Search for the cell housing the specified text and yield its [x, y] center coordinate. 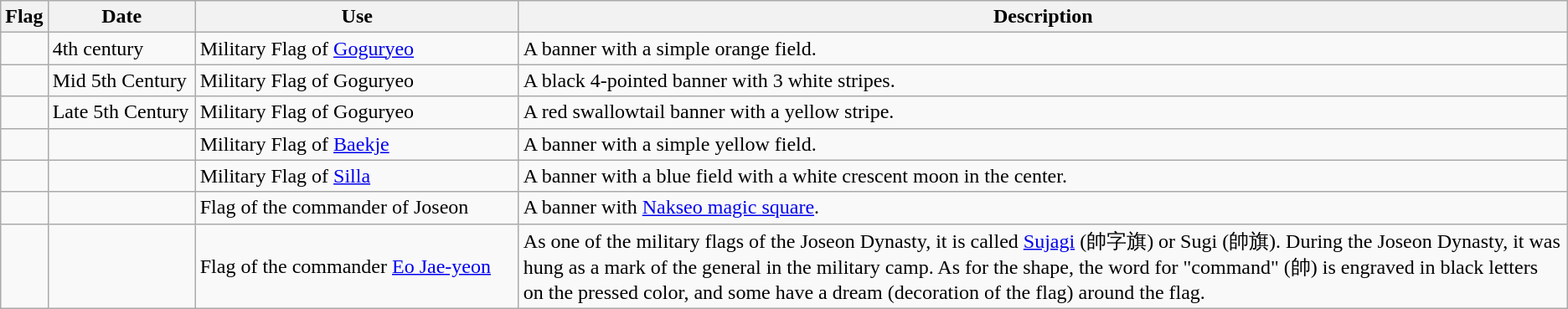
Flag of the commander of Joseon [357, 208]
Military Flag of Baekje [357, 144]
Mid 5th Century [121, 80]
4th century [121, 49]
A banner with Nakseo magic square. [1043, 208]
Late 5th Century [121, 112]
Use [357, 17]
A banner with a blue field with a white crescent moon in the center. [1043, 176]
A red swallowtail banner with a yellow stripe. [1043, 112]
Description [1043, 17]
Flag of the commander Eo Jae-yeon [357, 266]
Date [121, 17]
A banner with a simple yellow field. [1043, 144]
A black 4-pointed banner with 3 white stripes. [1043, 80]
Military Flag of Silla [357, 176]
Flag [24, 17]
A banner with a simple orange field. [1043, 49]
